From the cell containing the given text, extract its center point as (x, y) coordinate. 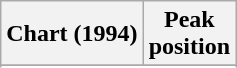
Chart (1994) (72, 34)
Peakposition (189, 34)
